Identify which cell holds the provided text, then report its [X, Y] central coordinate. 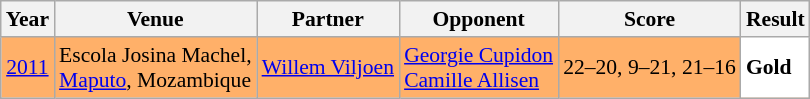
Venue [156, 19]
Willem Viljoen [328, 68]
Escola Josina Machel,Maputo, Mozambique [156, 68]
22–20, 9–21, 21–16 [650, 68]
2011 [28, 68]
Score [650, 19]
Opponent [478, 19]
Gold [776, 68]
Result [776, 19]
Partner [328, 19]
Year [28, 19]
Georgie Cupidon Camille Allisen [478, 68]
